Pinpoint the cell where the given text exists, returning its (X, Y) midpoint coordinate. 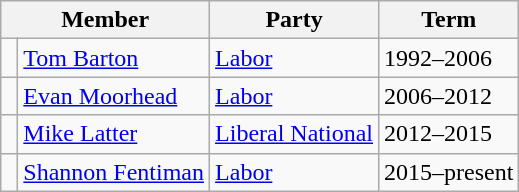
Liberal National (294, 134)
Shannon Fentiman (114, 172)
2006–2012 (449, 96)
Evan Moorhead (114, 96)
2015–present (449, 172)
1992–2006 (449, 58)
Party (294, 20)
Tom Barton (114, 58)
Mike Latter (114, 134)
Term (449, 20)
Member (106, 20)
2012–2015 (449, 134)
